Return (x, y) of the center of cell containing provided text 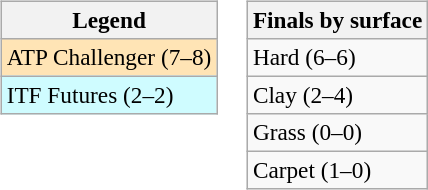
ATP Challenger (7–8) (108, 57)
Finals by surface (337, 20)
Hard (6–6) (337, 57)
Carpet (1–0) (337, 171)
Clay (2–4) (337, 95)
ITF Futures (2–2) (108, 95)
Grass (0–0) (337, 133)
Legend (108, 20)
